Find where the given text appears and provide that cell's center as [x, y] coordinate. 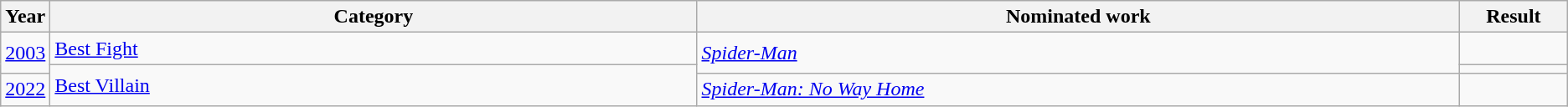
Spider-Man [1079, 53]
Best Fight [374, 48]
Year [25, 17]
Category [374, 17]
Result [1514, 17]
2022 [25, 89]
Best Villain [374, 85]
Spider-Man: No Way Home [1079, 89]
Nominated work [1079, 17]
2003 [25, 53]
